Extract the [X, Y] coordinate from the center of the cell holding the provided text.  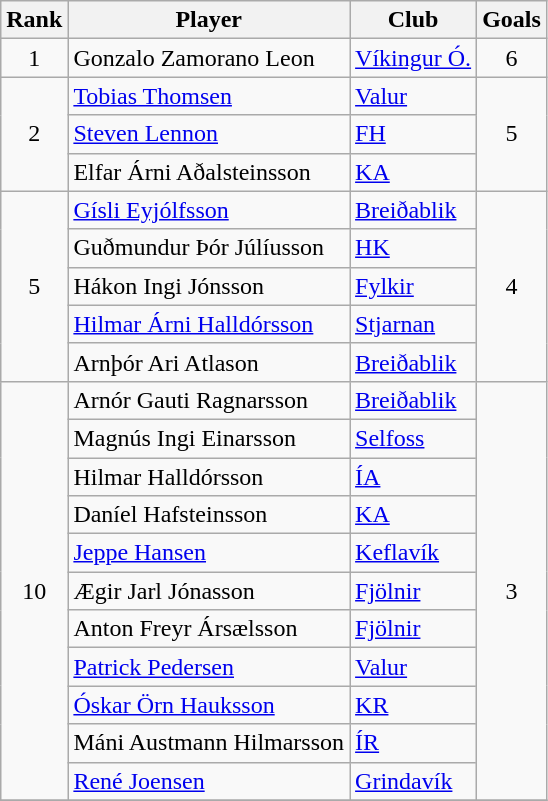
Óskar Örn Hauksson [209, 705]
Club [414, 20]
Steven Lennon [209, 134]
Fylkir [414, 286]
Patrick Pedersen [209, 667]
Víkingur Ó. [414, 58]
René Joensen [209, 781]
10 [34, 590]
Keflavík [414, 553]
Rank [34, 20]
Goals [512, 20]
Gonzalo Zamorano Leon [209, 58]
Selfoss [414, 438]
4 [512, 286]
Guðmundur Þór Júlíusson [209, 248]
1 [34, 58]
Hákon Ingi Jónsson [209, 286]
Magnús Ingi Einarsson [209, 438]
Máni Austmann Hilmarsson [209, 743]
Tobias Thomsen [209, 96]
6 [512, 58]
2 [34, 134]
Anton Freyr Ársælsson [209, 629]
Elfar Árni Aðalsteinsson [209, 172]
Daníel Hafsteinsson [209, 515]
Stjarnan [414, 324]
Gísli Eyjólfsson [209, 210]
FH [414, 134]
Hilmar Árni Halldórsson [209, 324]
Jeppe Hansen [209, 553]
Arnór Gauti Ragnarsson [209, 400]
Grindavík [414, 781]
Hilmar Halldórsson [209, 477]
HK [414, 248]
KR [414, 705]
ÍR [414, 743]
3 [512, 590]
Ægir Jarl Jónasson [209, 591]
ÍA [414, 477]
Arnþór Ari Atlason [209, 362]
Player [209, 20]
